Search for the cell housing the specified text and yield its (x, y) center coordinate. 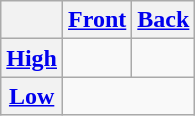
High (32, 58)
Front (98, 20)
Back (164, 20)
Low (32, 96)
